Search for the cell housing the specified text and yield its (X, Y) center coordinate. 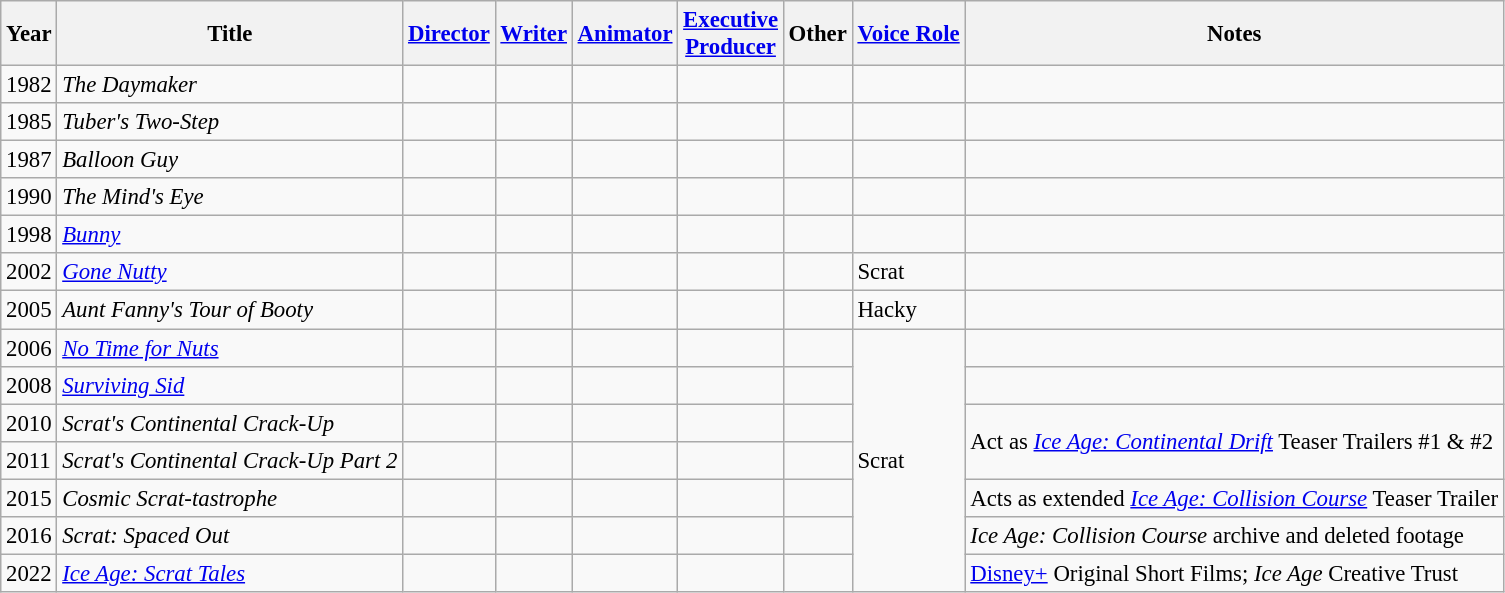
Ice Age: Scrat Tales (230, 573)
Disney+ Original Short Films; Ice Age Creative Trust (1234, 573)
Other (818, 34)
Gone Nutty (230, 273)
2010 (29, 423)
2011 (29, 460)
Writer (534, 34)
Scrat: Spaced Out (230, 536)
2008 (29, 385)
1990 (29, 197)
1987 (29, 160)
1982 (29, 85)
2006 (29, 348)
2005 (29, 310)
2002 (29, 273)
Aunt Fanny's Tour of Booty (230, 310)
Cosmic Scrat-tastrophe (230, 498)
Director (449, 34)
Surviving Sid (230, 385)
The Mind's Eye (230, 197)
1998 (29, 235)
Acts as extended Ice Age: Collision Course Teaser Trailer (1234, 498)
No Time for Nuts (230, 348)
2015 (29, 498)
Notes (1234, 34)
Year (29, 34)
Balloon Guy (230, 160)
Scrat's Continental Crack-Up (230, 423)
The Daymaker (230, 85)
2022 (29, 573)
Scrat's Continental Crack-Up Part 2 (230, 460)
Voice Role (908, 34)
Bunny (230, 235)
2016 (29, 536)
Animator (625, 34)
Hacky (908, 310)
1985 (29, 122)
Ice Age: Collision Course archive and deleted footage (1234, 536)
Title (230, 34)
Act as Ice Age: Continental Drift Teaser Trailers #1 & #2 (1234, 442)
Tuber's Two-Step (230, 122)
ExecutiveProducer (730, 34)
